Return (x, y) of the center of cell containing provided text 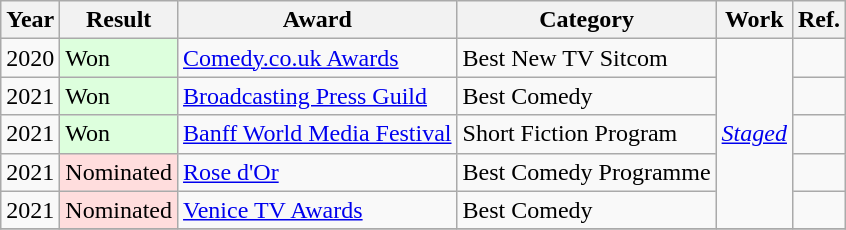
Banff World Media Festival (318, 134)
Best New TV Sitcom (586, 58)
Venice TV Awards (318, 210)
Broadcasting Press Guild (318, 96)
Work (754, 20)
Rose d'Or (318, 172)
Award (318, 20)
Best Comedy Programme (586, 172)
Category (586, 20)
2020 (30, 58)
Staged (754, 134)
Comedy.co.uk Awards (318, 58)
Ref. (818, 20)
Result (119, 20)
Year (30, 20)
Short Fiction Program (586, 134)
